Find where the given text appears and provide that cell's center as [x, y] coordinate. 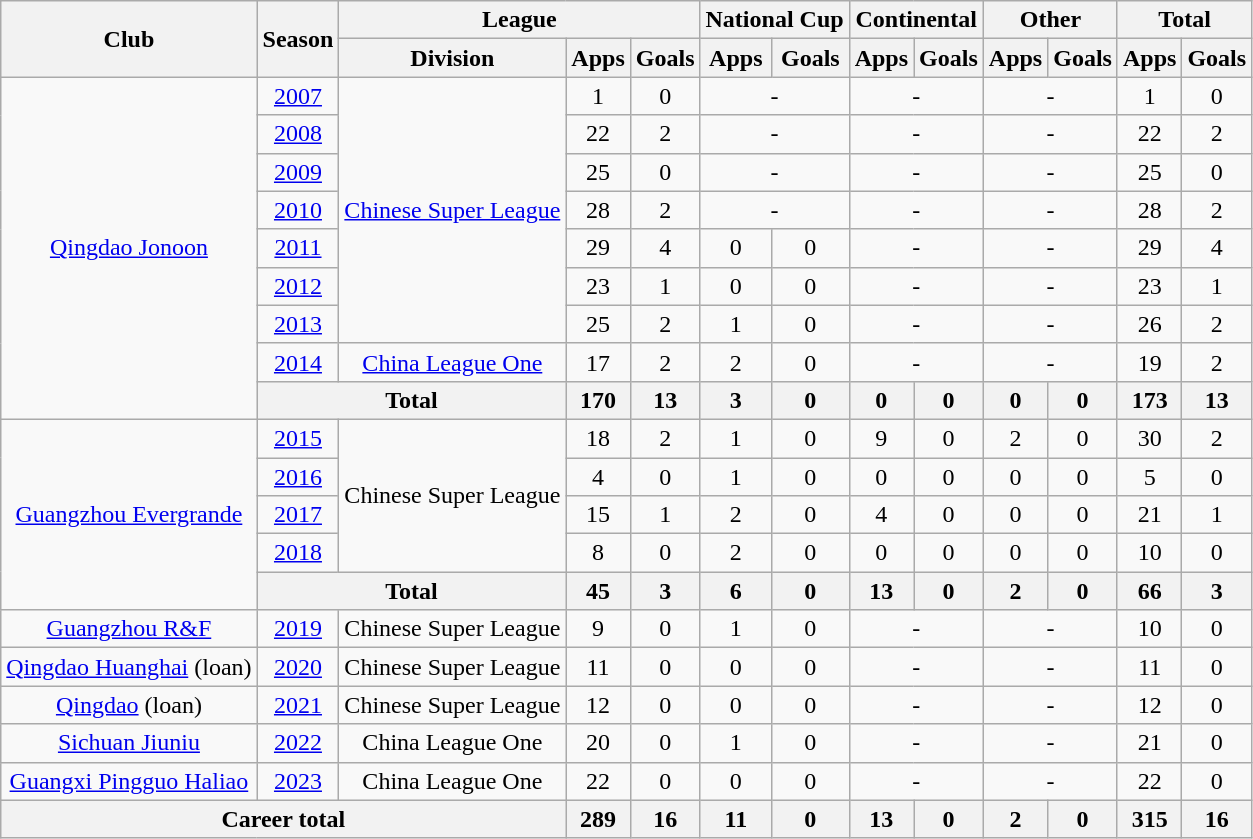
19 [1149, 362]
170 [598, 400]
315 [1149, 819]
2020 [298, 667]
2022 [298, 743]
173 [1149, 400]
Qingdao Huanghai (loan) [129, 667]
Qingdao Jonoon [129, 248]
Career total [284, 819]
2007 [298, 96]
26 [1149, 324]
45 [598, 591]
5 [1149, 477]
2018 [298, 553]
2017 [298, 515]
Division [452, 58]
18 [598, 438]
17 [598, 362]
National Cup [774, 20]
2015 [298, 438]
Guangzhou Evergrande [129, 514]
Other [1050, 20]
Guangxi Pingguo Haliao [129, 781]
2019 [298, 629]
League [520, 20]
Season [298, 39]
Guangzhou R&F [129, 629]
2010 [298, 210]
Continental [916, 20]
8 [598, 553]
2014 [298, 362]
15 [598, 515]
66 [1149, 591]
2023 [298, 781]
Club [129, 39]
Sichuan Jiuniu [129, 743]
Qingdao (loan) [129, 705]
2009 [298, 172]
6 [736, 591]
30 [1149, 438]
289 [598, 819]
2013 [298, 324]
2012 [298, 286]
2021 [298, 705]
20 [598, 743]
2008 [298, 134]
2011 [298, 248]
2016 [298, 477]
